Return [X, Y] of the center of cell containing provided text 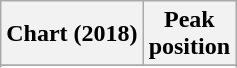
Peakposition [189, 34]
Chart (2018) [72, 34]
